Scan for the cell matching the given text and deliver its [x, y] coordinate at center. 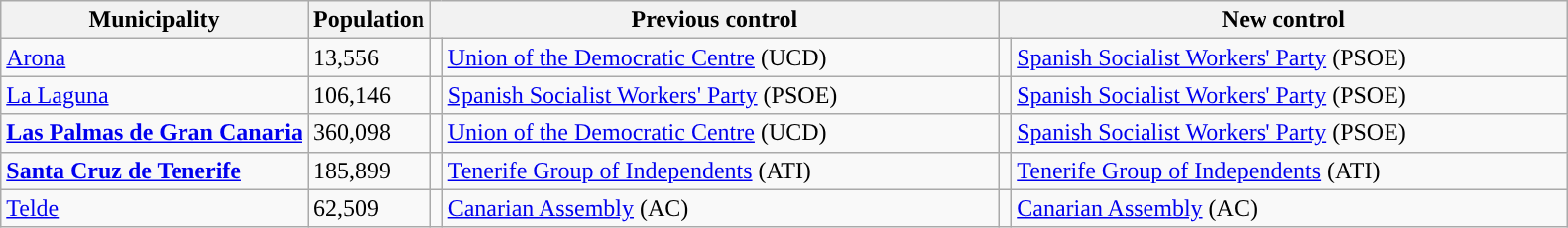
62,509 [369, 208]
Las Palmas de Gran Canaria [155, 133]
360,098 [369, 133]
Arona [155, 57]
106,146 [369, 95]
Telde [155, 208]
Municipality [155, 20]
Previous control [715, 20]
185,899 [369, 171]
New control [1283, 20]
La Laguna [155, 95]
Santa Cruz de Tenerife [155, 171]
Population [369, 20]
13,556 [369, 57]
